Return (X, Y) of the center of cell containing provided text 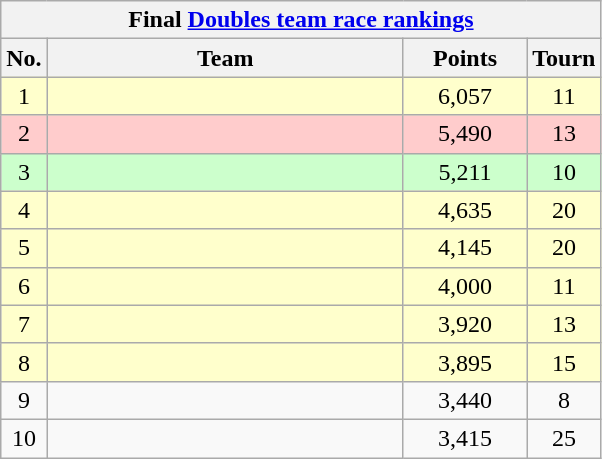
3,895 (465, 362)
15 (564, 362)
9 (24, 400)
4 (24, 210)
6,057 (465, 96)
2 (24, 134)
Team (225, 58)
4,000 (465, 286)
7 (24, 324)
3,440 (465, 400)
Final Doubles team race rankings (301, 20)
6 (24, 286)
5 (24, 248)
3 (24, 172)
3,415 (465, 438)
5,490 (465, 134)
5,211 (465, 172)
4,635 (465, 210)
25 (564, 438)
3,920 (465, 324)
1 (24, 96)
No. (24, 58)
4,145 (465, 248)
Tourn (564, 58)
Points (465, 58)
